Locate the cell with the specified text and output its (x, y) center coordinate. 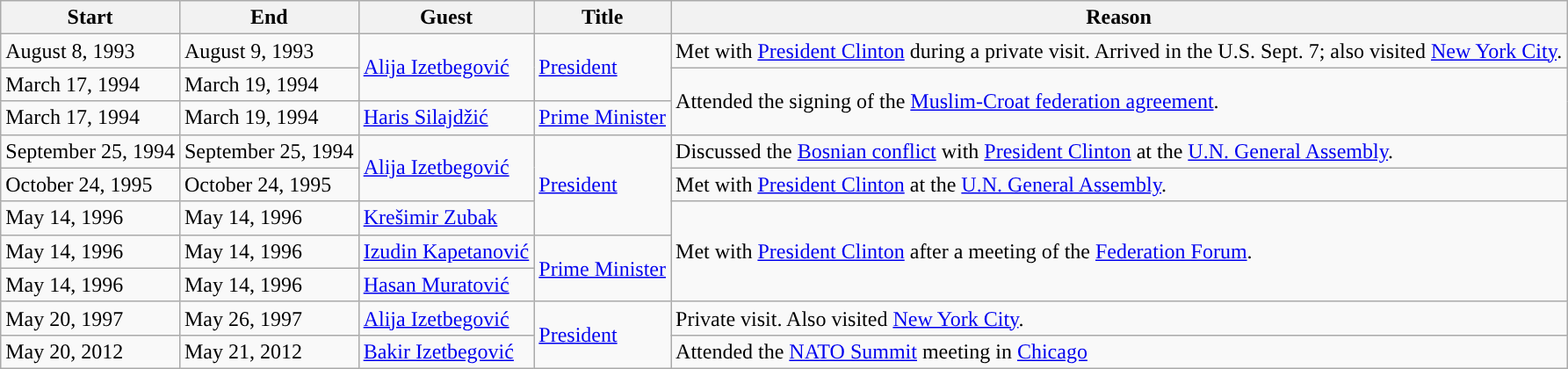
Izudin Kapetanović (446, 251)
Haris Silajdžić (446, 118)
Met with President Clinton during a private visit. Arrived in the U.S. Sept. 7; also visited New York City. (1119, 51)
Title (603, 18)
May 20, 2012 (90, 351)
Guest (446, 18)
Reason (1119, 18)
Bakir Izetbegović (446, 351)
August 8, 1993 (90, 51)
May 26, 1997 (269, 318)
August 9, 1993 (269, 51)
Start (90, 18)
Attended the NATO Summit meeting in Chicago (1119, 351)
May 21, 2012 (269, 351)
Discussed the Bosnian conflict with President Clinton at the U.N. General Assembly. (1119, 151)
May 20, 1997 (90, 318)
Hasan Muratović (446, 285)
End (269, 18)
Met with President Clinton at the U.N. General Assembly. (1119, 184)
Krešimir Zubak (446, 218)
Private visit. Also visited New York City. (1119, 318)
Attended the signing of the Muslim-Croat federation agreement. (1119, 101)
Met with President Clinton after a meeting of the Federation Forum. (1119, 251)
